Find where the given text appears and provide that cell's center as (x, y) coordinate. 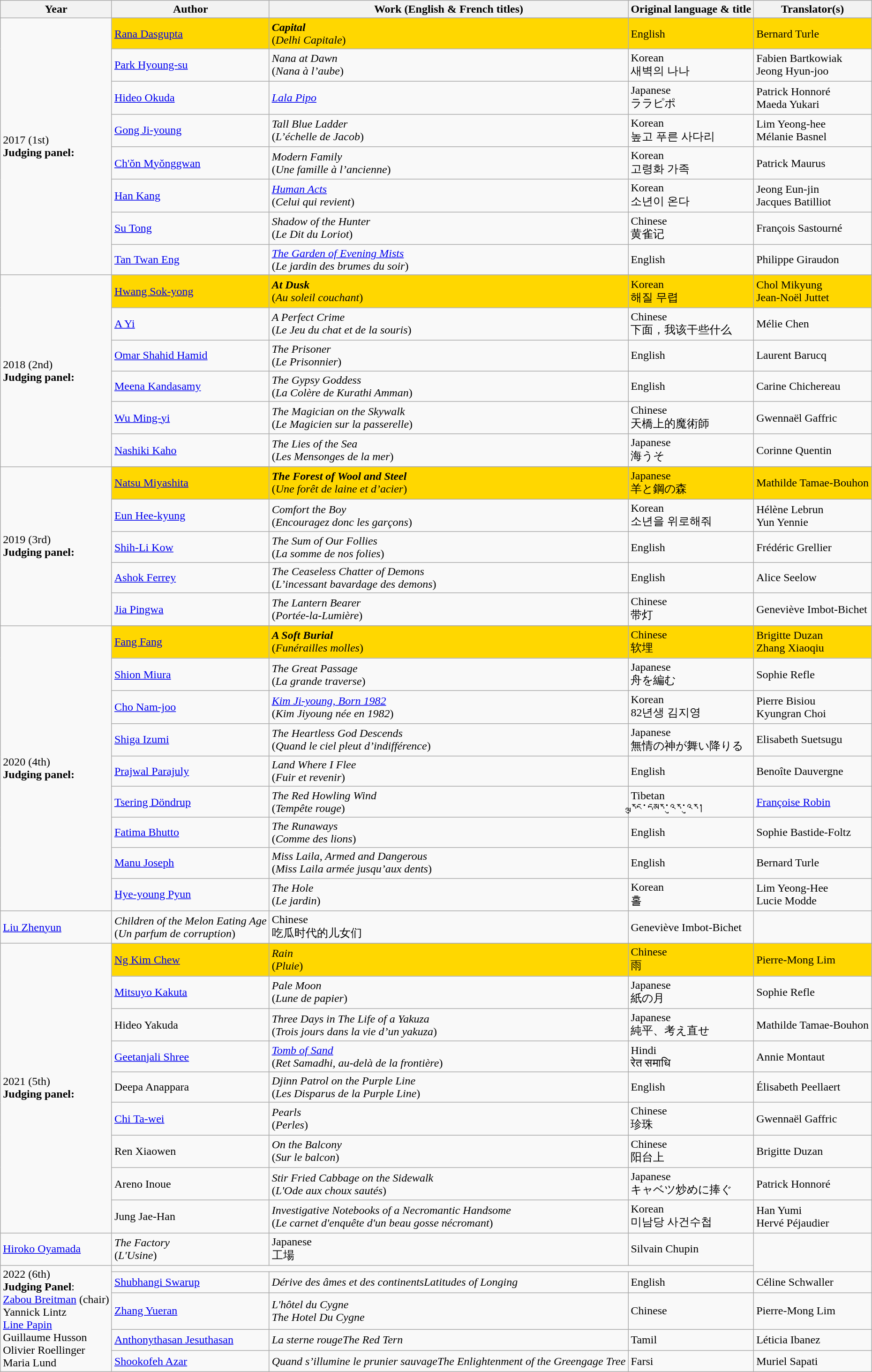
Fatima Bhutto (190, 832)
Japanese羊と鋼の森 (691, 483)
Corinne Quentin (813, 450)
Japanese無情の神が舞い降りる (691, 740)
Human Acts(Celui qui revient) (449, 196)
A Perfect Crime(Le Jeu du chat et de la souris) (449, 324)
The Gypsy Goddess(La Colère de Kurathi Amman) (449, 386)
Tibetanརླུང་དམར་འུར་འུར། (691, 802)
Anthonythasan Jesuthasan (190, 1340)
Annie Montaut (813, 1056)
Patrick Maurus (813, 163)
Wu Ming-yi (190, 418)
Chinese (691, 1311)
Korean높고 푸른 사다리 (691, 130)
Year (56, 9)
A Yi (190, 324)
Françoise Robin (813, 802)
Philippe Giraudon (813, 260)
Work (English & French titles) (449, 9)
Chinese带灯 (691, 609)
Dérive des âmes et des continentsLatitudes of Longing (449, 1282)
Quand s’illumine le prunier sauvageThe Enlightenment of the Greengage Tree (449, 1361)
Céline Schwaller (813, 1282)
Author (190, 9)
The Hole(Le jardin) (449, 894)
Ren Xiaowen (190, 1152)
Korean새벽의 나나 (691, 65)
Stir Fried Cabbage on the Sidewalk (L'Ode aux choux sautés) (449, 1184)
Hideo Okuda (190, 98)
The Ceaseless Chatter of Demons(L’incessant bavardage des demons) (449, 578)
The Red Howling Wind(Tempête rouge) (449, 802)
Chinese软埋 (691, 642)
A Soft Burial(Funérailles molles) (449, 642)
Elisabeth Suetsugu (813, 740)
2019 (3rd)Judging panel: (56, 546)
Original language & title (691, 9)
Léticia Ibanez (813, 1340)
2020 (4th)Judging panel: (56, 768)
Chinese珍珠 (691, 1119)
Jeong Eun-jinJacques Batilliot (813, 196)
2022 (6th)Judging Panel:Zabou Breitman (chair)Yannick LintzLine PapinGuillaume HussonOlivier RoellingerMaria Lund (56, 1319)
Su Tong (190, 228)
Gong Ji-young (190, 130)
Chinese吃瓜时代的儿女们 (449, 927)
Mitsuyo Kakuta (190, 993)
L'hôtel du CygneThe Hotel Du Cygne (449, 1311)
Kim Ji-young, Born 1982(Kim Jiyoung née en 1982) (449, 707)
Japanese純平、考え直せ (691, 1025)
François Sastourné (813, 228)
Hélène Lebrun Yun Yennie (813, 515)
Lim Yeong-HeeLucie Modde (813, 894)
La sterne rougeThe Red Tern (449, 1340)
Tomb of Sand(Ret Samadhi, au-delà de la frontière) (449, 1056)
The Factory(L'Usine) (190, 1249)
Chinese下面，我该干些什么 (691, 324)
Lala Pipo (449, 98)
Nana at Dawn(Nana à l’aube) (449, 65)
Ch'ŏn Myŏnggwan (190, 163)
Manu Joseph (190, 863)
Korean 미남당 사건수첩 (691, 1217)
Pierre BisiouKyungran Choi (813, 707)
Shih-Li Kow (190, 547)
Korean소년이 온다 (691, 196)
Chinese黄雀记 (691, 228)
Modern Family(Une famille à l’ancienne) (449, 163)
Tall Blue Ladder(L’échelle de Jacob) (449, 130)
The Lies of the Sea(Les Mensonges de la mer) (449, 450)
2017 (1st)Judging panel: (56, 147)
Ng Kim Chew (190, 960)
Geetanjali Shree (190, 1056)
2021 (5th)Judging panel: (56, 1088)
Brigitte DuzanZhang Xiaoqiu (813, 642)
Muriel Sapati (813, 1361)
Sophie Bastide-Foltz (813, 832)
Jia Pingwa (190, 609)
Mélie Chen (813, 324)
Meena Kandasamy (190, 386)
Lim Yeong-heeMélanie Basnel (813, 130)
Korean 홀 (691, 894)
Jung Jae-Han (190, 1217)
Tsering Döndrup (190, 802)
Pearls(Perles) (449, 1119)
Ashok Ferrey (190, 578)
Hwang Sok-yong (190, 291)
Deepa Anappara (190, 1087)
Three Days in The Life of a Yakuza(Trois jours dans la vie d’un yakuza) (449, 1025)
The Sum of Our Follies(La somme de nos folies) (449, 547)
Korean고령화 가족 (691, 163)
The Runaways(Comme des lions) (449, 832)
Shiga Izumi (190, 740)
Shion Miura (190, 675)
Natsu Miyashita (190, 483)
Shubhangi Swarup (190, 1282)
Han Kang (190, 196)
Djinn Patrol on the Purple Line(Les Disparus de la Purple Line) (449, 1087)
Brigitte Duzan (813, 1152)
Korean해질 무렵 (691, 291)
Pale Moon(Lune de papier) (449, 993)
Farsi (691, 1361)
Capital (Delhi Capitale) (449, 34)
Chi Ta-wei (190, 1119)
Silvain Chupin (691, 1249)
Land Where I Flee(Fuir et revenir) (449, 771)
Liu Zhenyun (56, 927)
Tamil (691, 1340)
Benoîte Dauvergne (813, 771)
Eun Hee-kyung (190, 515)
Fang Fang (190, 642)
Chinese天橋上的魔術師 (691, 418)
Translator(s) (813, 9)
Hindiरेत समाधि (691, 1056)
On the Balcony(Sur le balcon) (449, 1152)
Élisabeth Peellaert (813, 1087)
Shadow of the Hunter(Le Dit du Loriot) (449, 228)
Japanese紙の月 (691, 993)
Chinese雨 (691, 960)
Comfort the Boy(Encouragez donc les garçons) (449, 515)
Japanese舟を編む (691, 675)
Investigative Notebooks of a Necromantic Handsome(Le carnet d'enquête d'un beau gosse nécromant) (449, 1217)
Patrick HonnoréMaeda Yukari (813, 98)
Han YumiHervé Péjaudier (813, 1217)
Tan Twan Eng (190, 260)
The Lantern Bearer(Portée-la-Lumière) (449, 609)
Zhang Yueran (190, 1311)
The Prisoner(Le Prisonnier) (449, 356)
Japanese工場 (449, 1249)
At Dusk(Au soleil couchant) (449, 291)
Hye-young Pyun (190, 894)
Hideo Yakuda (190, 1025)
The Forest of Wool and Steel(Une forêt de laine et d’acier) (449, 483)
The Heartless God Descends(Quand le ciel pleut d’indifférence) (449, 740)
The Garden of Evening Mists(Le jardin des brumes du soir) (449, 260)
Areno Inoue (190, 1184)
Frédéric Grellier (813, 547)
Hiroko Oyamada (56, 1249)
Chol MikyungJean-Noël Juttet (813, 291)
Children of the Melon Eating Age(Un parfum de corruption) (190, 927)
Park Hyoung-su (190, 65)
The Great Passage(La grande traverse) (449, 675)
Korean82년생 김지영 (691, 707)
Nashiki Kaho (190, 450)
Patrick Honnoré (813, 1184)
Japaneseララピポ (691, 98)
Prajwal Parajuly (190, 771)
Chinese阳台上 (691, 1152)
Laurent Barucq (813, 356)
Rain(Pluie) (449, 960)
Alice Seelow (813, 578)
Carine Chichereau (813, 386)
Miss Laila, Armed and Dangerous(Miss Laila armée jusqu’aux dents) (449, 863)
Cho Nam-joo (190, 707)
Fabien BartkowiakJeong Hyun-joo (813, 65)
Japanese海うそ (691, 450)
Korean소년을 위로해줘 (691, 515)
The Magician on the Skywalk(Le Magicien sur la passerelle) (449, 418)
2018 (2nd)Judging panel: (56, 371)
Rana Dasgupta (190, 34)
Japaneseキャベツ炒めに捧ぐ (691, 1184)
Omar Shahid Hamid (190, 356)
Shookofeh Azar (190, 1361)
